Pinpoint the cell where the given text exists, returning its (X, Y) midpoint coordinate. 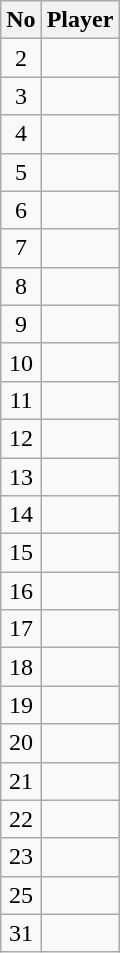
10 (21, 362)
12 (21, 438)
23 (21, 857)
16 (21, 591)
14 (21, 515)
22 (21, 819)
17 (21, 629)
No (21, 20)
5 (21, 172)
2 (21, 58)
3 (21, 96)
15 (21, 553)
25 (21, 895)
6 (21, 210)
18 (21, 667)
20 (21, 743)
13 (21, 477)
9 (21, 324)
8 (21, 286)
19 (21, 705)
21 (21, 781)
7 (21, 248)
31 (21, 933)
11 (21, 400)
Player (80, 20)
4 (21, 134)
